Locate the cell with the specified text and output its (X, Y) center coordinate. 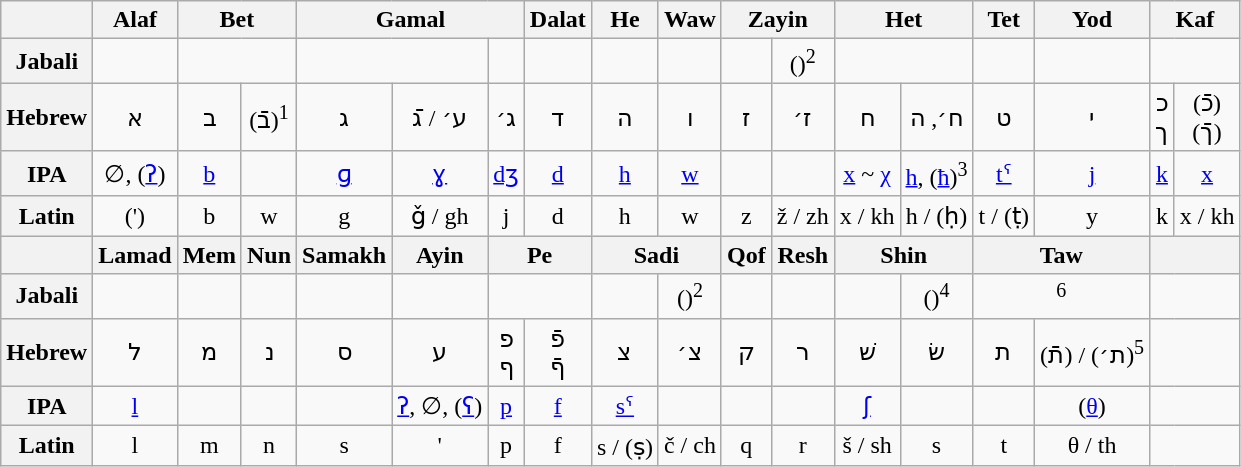
ל (135, 352)
y (1092, 216)
Ayin (440, 255)
t / (ṭ) (1004, 216)
(') (135, 216)
Sadi (656, 255)
ע׳ / גֿ (440, 117)
He (624, 20)
כך (1162, 117)
Shin (904, 255)
r (802, 446)
Tet (1004, 20)
א (135, 117)
ע (440, 352)
š / sh (867, 446)
Taw (1062, 255)
Lamad (135, 255)
ח (867, 117)
x ~ χ (867, 174)
(θ) (1092, 406)
h / (ḥ) (936, 216)
∅, (ʔ) (135, 174)
(בֿ)1 (268, 117)
θ / th (1092, 446)
ǧ / gh (440, 216)
Het (904, 20)
ק (746, 352)
ʃ (867, 406)
ה (624, 117)
č / ch (690, 446)
ח׳, ה (936, 117)
נ (268, 352)
צ (624, 352)
m (209, 446)
ʔ, ∅, (ʕ) (440, 406)
t (1004, 446)
q (746, 446)
n (268, 446)
ט (1004, 117)
Samakh (344, 255)
ב (209, 117)
sˁ (624, 406)
ɣ (440, 174)
Qof (746, 255)
Dalat (558, 20)
6 (1062, 296)
Zayin (778, 20)
ž / zh (802, 216)
פף (506, 352)
ז (746, 117)
x (1207, 174)
ד (558, 117)
ז׳ (802, 117)
צ׳ (690, 352)
h, (ħ)3 (936, 174)
Alaf (135, 20)
z (746, 216)
()4 (936, 296)
Resh (802, 255)
ג׳ (506, 117)
g (344, 216)
ɡ (344, 174)
ג (344, 117)
Nun (268, 255)
Gamal (411, 20)
ר (802, 352)
Mem (209, 255)
Bet (236, 20)
(כֿ)(ךֿ) (1207, 117)
(תֿ) / (ת׳)5 (1092, 352)
Yod (1092, 20)
Kaf (1195, 20)
פֿףֿ (558, 352)
s / (ṣ) (624, 446)
מ (209, 352)
ס (344, 352)
tˁ (1004, 174)
י (1092, 117)
ת (1004, 352)
dʒ (506, 174)
שׁ (867, 352)
שׂ (936, 352)
Waw (690, 20)
ו (690, 117)
Pe (540, 255)
' (440, 446)
